Return the (X, Y) coordinate for the center point of the cell that contains the specified text.  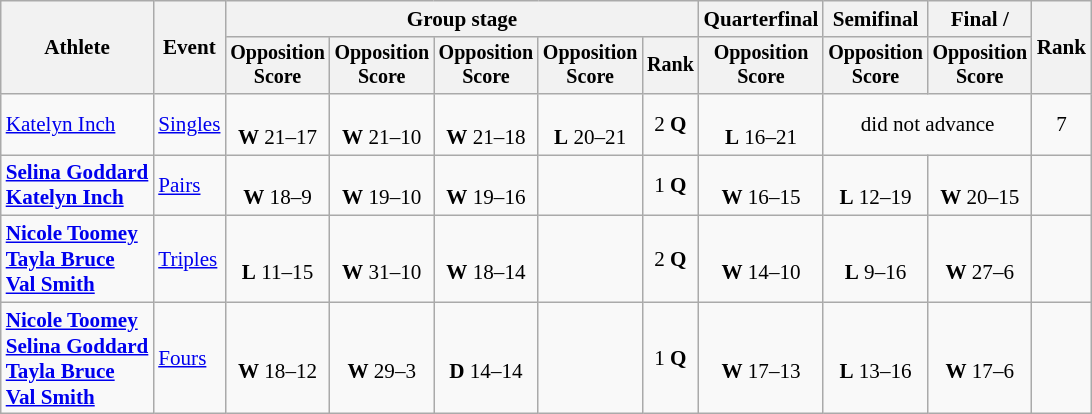
Athlete (78, 48)
Group stage (462, 18)
W 19–10 (382, 186)
Selina GoddardKatelyn Inch (78, 186)
W 18–14 (486, 259)
7 (1062, 124)
W 21–18 (486, 124)
did not advance (927, 124)
W 18–9 (277, 186)
Katelyn Inch (78, 124)
Event (189, 48)
W 18–12 (277, 358)
W 27–6 (980, 259)
Pairs (189, 186)
W 31–10 (382, 259)
L 9–16 (875, 259)
D 14–14 (486, 358)
W 21–17 (277, 124)
W 20–15 (980, 186)
L 13–16 (875, 358)
Final / (980, 18)
Nicole ToomeyTayla BruceVal Smith (78, 259)
W 17–13 (762, 358)
W 17–6 (980, 358)
Triples (189, 259)
Nicole ToomeySelina GoddardTayla BruceVal Smith (78, 358)
L 11–15 (277, 259)
Fours (189, 358)
Quarterfinal (762, 18)
Semifinal (875, 18)
W 14–10 (762, 259)
W 21–10 (382, 124)
W 29–3 (382, 358)
Singles (189, 124)
L 20–21 (590, 124)
L 12–19 (875, 186)
W 16–15 (762, 186)
W 19–16 (486, 186)
L 16–21 (762, 124)
